Scan for the cell matching the given text and deliver its [X, Y] coordinate at center. 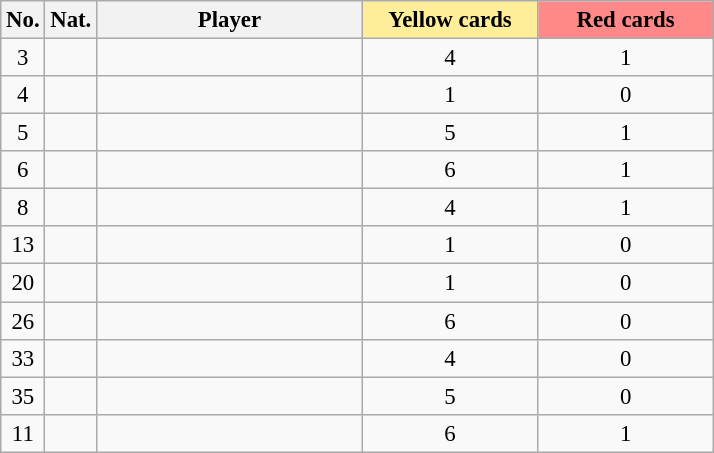
33 [23, 358]
11 [23, 433]
Yellow cards [450, 20]
No. [23, 20]
35 [23, 396]
Player [230, 20]
20 [23, 283]
8 [23, 208]
Nat. [71, 20]
3 [23, 58]
26 [23, 321]
Red cards [626, 20]
13 [23, 245]
